Search for the cell housing the specified text and yield its [X, Y] center coordinate. 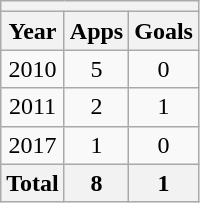
5 [96, 69]
2017 [33, 145]
2010 [33, 69]
8 [96, 183]
2011 [33, 107]
Total [33, 183]
Year [33, 31]
Apps [96, 31]
2 [96, 107]
Goals [164, 31]
